Capture the cell that displays the provided text and extract its [X, Y] central coordinate. 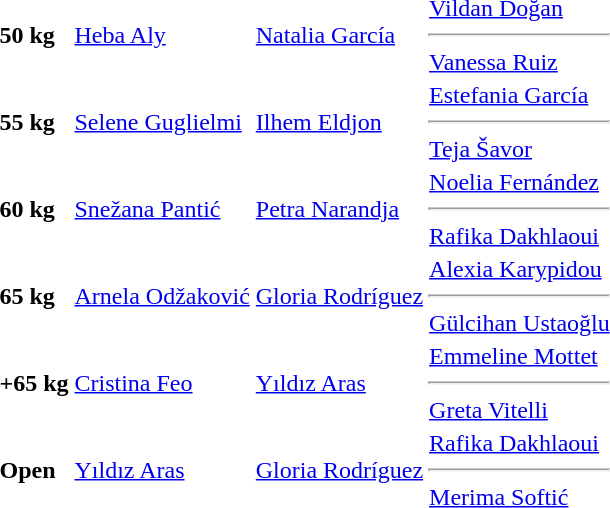
Cristina Feo [162, 383]
Snežana Pantić [162, 209]
Petra Narandja [339, 209]
Ilhem Eldjon [339, 122]
Gloria Rodríguez [339, 296]
Yıldız Aras [339, 383]
Arnela Odžaković [162, 296]
Selene Guglielmi [162, 122]
